Determine the [X, Y] coordinate at the center of the cell enclosing the given text.  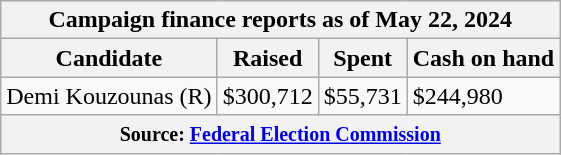
$244,980 [483, 96]
Raised [268, 58]
$300,712 [268, 96]
$55,731 [362, 96]
Cash on hand [483, 58]
Source: Federal Election Commission [280, 134]
Candidate [109, 58]
Demi Kouzounas (R) [109, 96]
Spent [362, 58]
Campaign finance reports as of May 22, 2024 [280, 20]
